Extract the [X, Y] coordinate from the center of the cell holding the provided text.  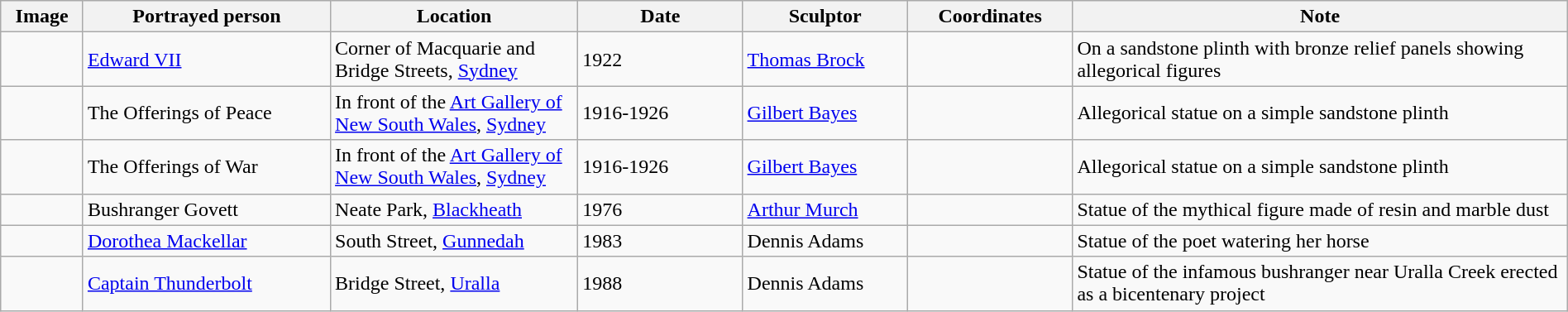
Dorothea Mackellar [207, 241]
Bushranger Govett [207, 209]
South Street, Gunnedah [455, 241]
Corner of Macquarie and Bridge Streets, Sydney [455, 60]
1976 [660, 209]
Statue of the mythical figure made of resin and marble dust [1320, 209]
Coordinates [989, 17]
Location [455, 17]
1922 [660, 60]
Image [42, 17]
Bridge Street, Uralla [455, 283]
On a sandstone plinth with bronze relief panels showing allegorical figures [1320, 60]
Captain Thunderbolt [207, 283]
1988 [660, 283]
Note [1320, 17]
The Offerings of Peace [207, 113]
Arthur Murch [825, 209]
Thomas Brock [825, 60]
Sculptor [825, 17]
The Offerings of War [207, 167]
Statue of the poet watering her horse [1320, 241]
1983 [660, 241]
Neate Park, Blackheath [455, 209]
Portrayed person [207, 17]
Edward VII [207, 60]
Statue of the infamous bushranger near Uralla Creek erected as a bicentenary project [1320, 283]
Date [660, 17]
